Determine the (X, Y) coordinate at the center of the cell enclosing the given text.  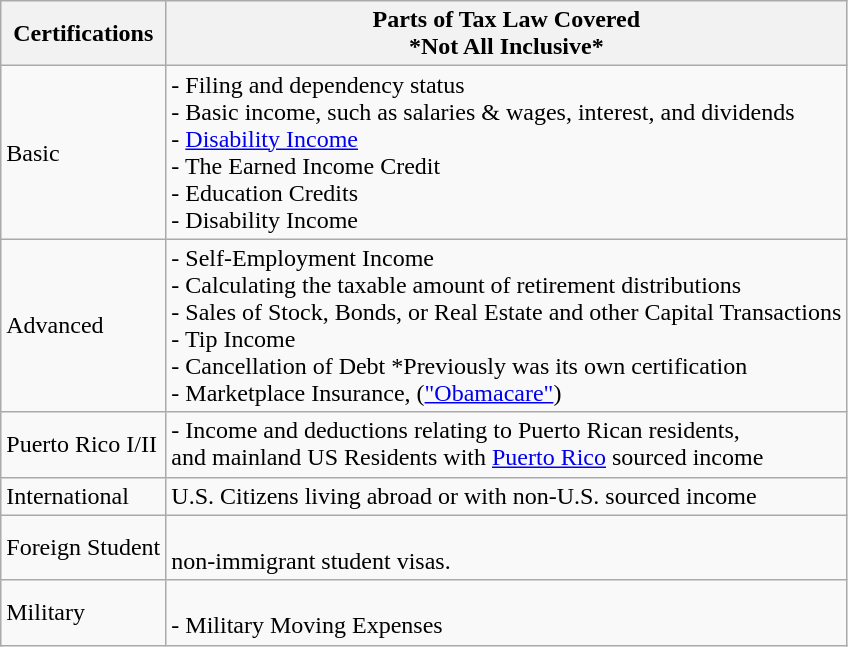
Basic (84, 152)
Foreign Student (84, 548)
Certifications (84, 34)
U.S. Citizens living abroad or with non-U.S. sourced income (506, 496)
Parts of Tax Law Covered *Not All Inclusive* (506, 34)
Puerto Rico I/II (84, 444)
non-immigrant student visas. (506, 548)
International (84, 496)
Advanced (84, 326)
Military (84, 612)
- Income and deductions relating to Puerto Rican residents,and mainland US Residents with Puerto Rico sourced income (506, 444)
- Military Moving Expenses (506, 612)
